Pinpoint the cell where the given text exists, returning its [x, y] midpoint coordinate. 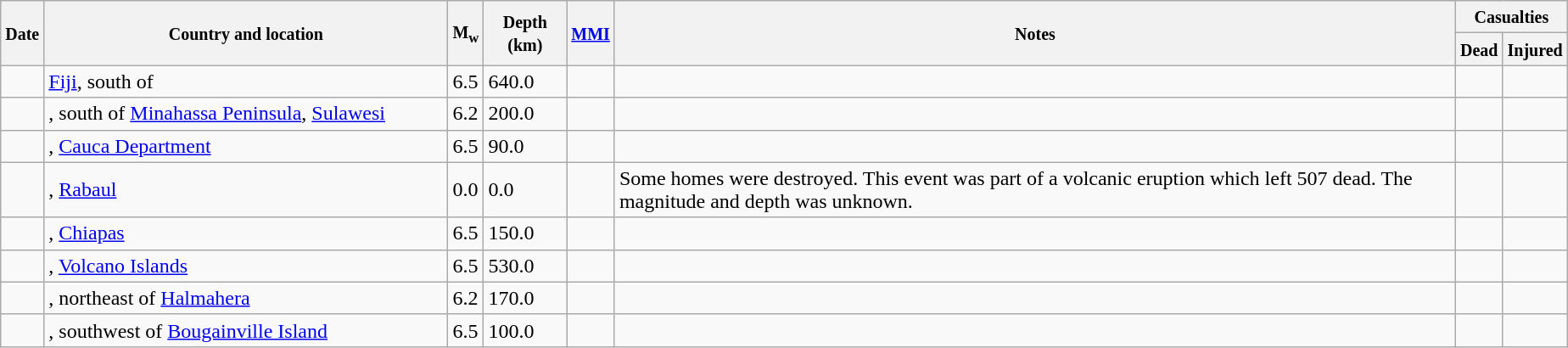
530.0 [525, 266]
Fiji, south of [246, 81]
90.0 [525, 146]
Country and location [246, 33]
100.0 [525, 330]
Date [22, 33]
640.0 [525, 81]
Some homes were destroyed. This event was part of a volcanic eruption which left 507 dead. The magnitude and depth was unknown. [1035, 190]
Injured [1535, 49]
Casualties [1511, 17]
Depth (km) [525, 33]
MMI [591, 33]
Dead [1479, 49]
Notes [1035, 33]
, northeast of Halmahera [246, 298]
170.0 [525, 298]
, Volcano Islands [246, 266]
, Rabaul [246, 190]
150.0 [525, 233]
200.0 [525, 114]
, Cauca Department [246, 146]
, southwest of Bougainville Island [246, 330]
, south of Minahassa Peninsula, Sulawesi [246, 114]
, Chiapas [246, 233]
Mw [466, 33]
